Detect which cell encompasses the target text, then output its [X, Y] center coordinate. 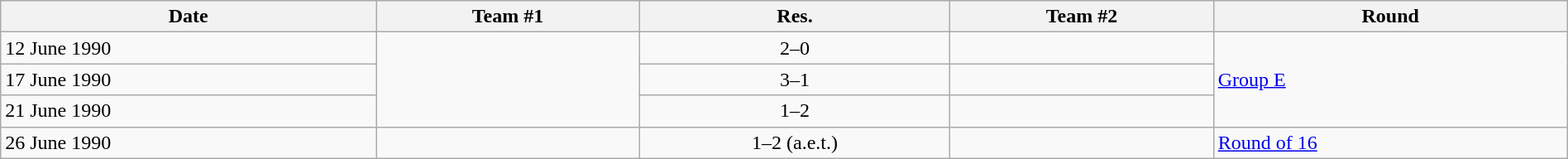
12 June 1990 [189, 48]
Group E [1390, 79]
Date [189, 17]
3–1 [795, 79]
21 June 1990 [189, 111]
1–2 (a.e.t.) [795, 142]
17 June 1990 [189, 79]
Res. [795, 17]
Team #1 [508, 17]
1–2 [795, 111]
Team #2 [1082, 17]
2–0 [795, 48]
Round of 16 [1390, 142]
26 June 1990 [189, 142]
Round [1390, 17]
